Output the [x, y] coordinate of the center of the cell containing the given text.  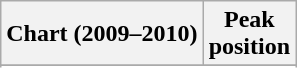
Peakposition [249, 34]
Chart (2009–2010) [102, 34]
